Return the (x, y) coordinate for the center point of the cell that contains the specified text.  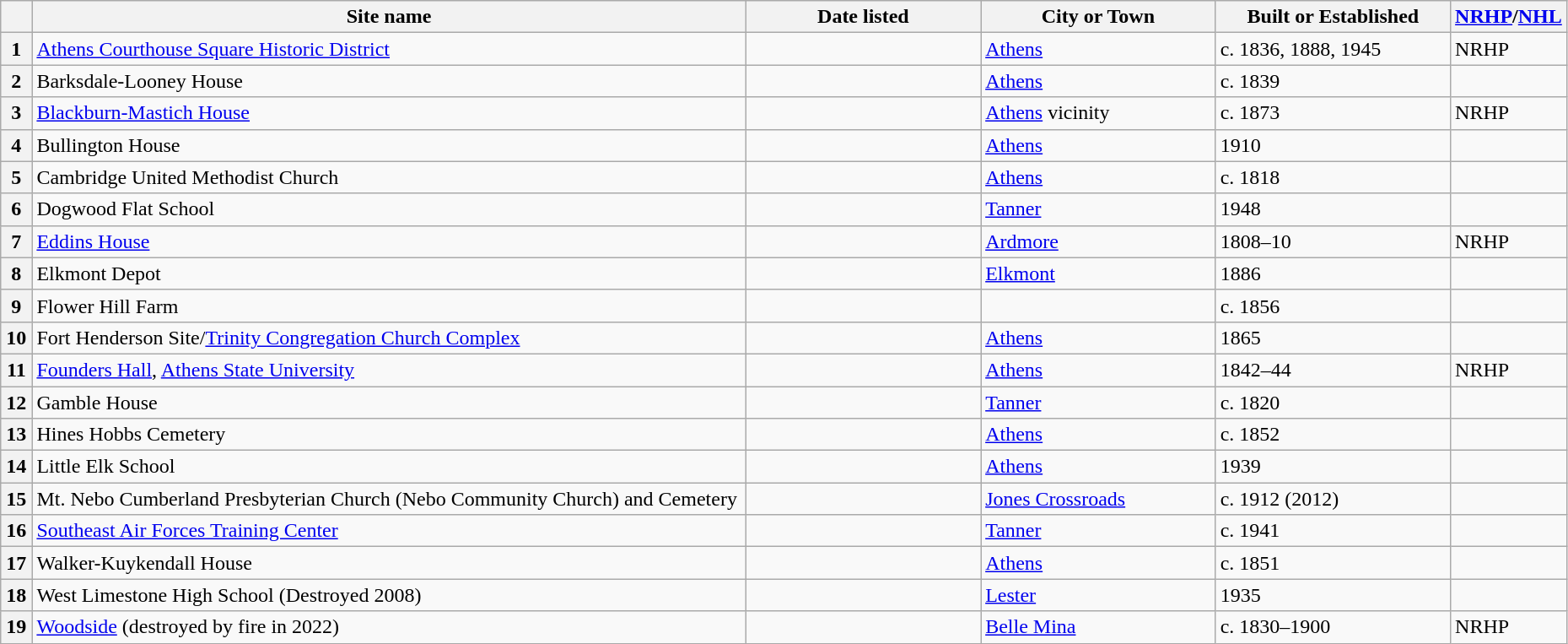
Southeast Air Forces Training Center (389, 531)
8 (17, 273)
11 (17, 370)
6 (17, 209)
14 (17, 467)
Athens Courthouse Square Historic District (389, 49)
Athens vicinity (1098, 113)
15 (17, 499)
Flower Hill Farm (389, 306)
10 (17, 338)
7 (17, 241)
c. 1941 (1333, 531)
c. 1818 (1333, 177)
1935 (1333, 595)
Built or Established (1333, 17)
NRHP/NHL (1509, 17)
1910 (1333, 145)
13 (17, 435)
c. 1830–1900 (1333, 627)
2 (17, 81)
19 (17, 627)
Little Elk School (389, 467)
c. 1856 (1333, 306)
1842–44 (1333, 370)
16 (17, 531)
c. 1820 (1333, 403)
Woodside (destroyed by fire in 2022) (389, 627)
18 (17, 595)
3 (17, 113)
Walker-Kuykendall House (389, 563)
Fort Henderson Site/Trinity Congregation Church Complex (389, 338)
Eddins House (389, 241)
c. 1839 (1333, 81)
1 (17, 49)
Mt. Nebo Cumberland Presbyterian Church (Nebo Community Church) and Cemetery (389, 499)
4 (17, 145)
Hines Hobbs Cemetery (389, 435)
1808–10 (1333, 241)
Jones Crossroads (1098, 499)
Barksdale-Looney House (389, 81)
c. 1836, 1888, 1945 (1333, 49)
Dogwood Flat School (389, 209)
c. 1873 (1333, 113)
Ardmore (1098, 241)
c. 1912 (2012) (1333, 499)
Lester (1098, 595)
City or Town (1098, 17)
Belle Mina (1098, 627)
9 (17, 306)
c. 1852 (1333, 435)
1886 (1333, 273)
Date listed (863, 17)
5 (17, 177)
1939 (1333, 467)
1865 (1333, 338)
Founders Hall, Athens State University (389, 370)
17 (17, 563)
Gamble House (389, 403)
West Limestone High School (Destroyed 2008) (389, 595)
12 (17, 403)
Site name (389, 17)
Elkmont (1098, 273)
Blackburn-Mastich House (389, 113)
Bullington House (389, 145)
1948 (1333, 209)
Cambridge United Methodist Church (389, 177)
c. 1851 (1333, 563)
Elkmont Depot (389, 273)
